Locate the cell with the specified text and output its [x, y] center coordinate. 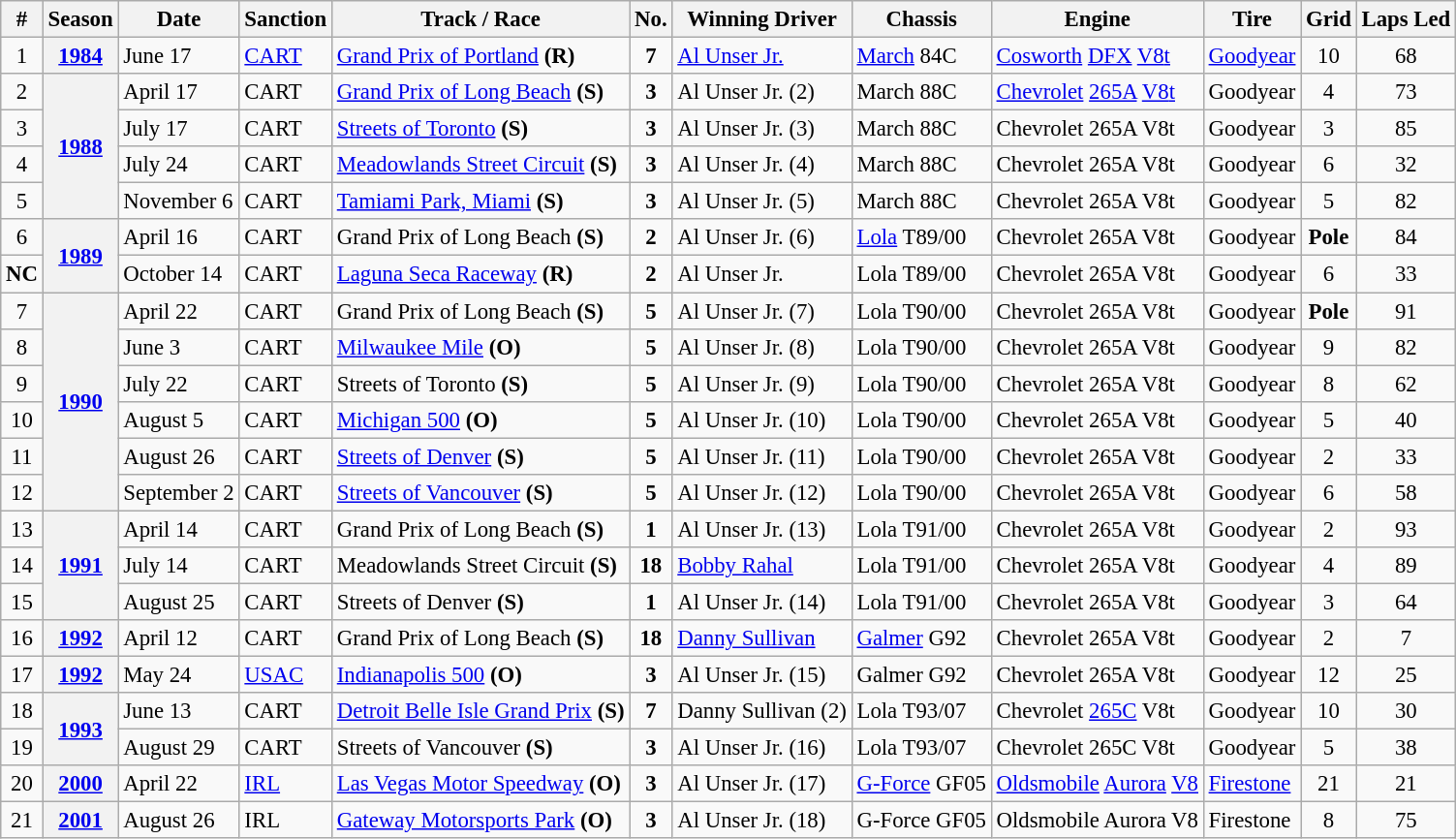
Al Unser Jr. (2) [761, 92]
Grid [1329, 19]
Al Unser Jr. (6) [761, 237]
Grand Prix of Portland (R) [480, 56]
Al Unser Jr. (11) [761, 456]
Gateway Motorsports Park (O) [480, 821]
Al Unser Jr. (10) [761, 419]
July 22 [178, 384]
64 [1406, 602]
Al Unser Jr. (8) [761, 347]
March 84C [921, 56]
1989 [80, 256]
30 [1406, 711]
Al Unser Jr. (18) [761, 821]
Al Unser Jr. (7) [761, 311]
Milwaukee Mile (O) [480, 347]
93 [1406, 529]
April 17 [178, 92]
July 17 [178, 129]
40 [1406, 419]
75 [1406, 821]
# [22, 19]
Date [178, 19]
No. [651, 19]
June 3 [178, 347]
September 2 [178, 493]
July 14 [178, 566]
91 [1406, 311]
20 [22, 784]
25 [1406, 675]
April 16 [178, 237]
April 12 [178, 638]
Laps Led [1406, 19]
Tire [1252, 19]
Sanction [285, 19]
84 [1406, 237]
November 6 [178, 202]
Las Vegas Motor Speedway (O) [480, 784]
62 [1406, 384]
68 [1406, 56]
Al Unser Jr. (16) [761, 748]
Laguna Seca Raceway (R) [480, 274]
17 [22, 675]
August 25 [178, 602]
Danny Sullivan [761, 638]
Track / Race [480, 19]
14 [22, 566]
38 [1406, 748]
1988 [80, 146]
Danny Sullivan (2) [761, 711]
Chassis [921, 19]
1993 [80, 729]
Al Unser Jr. (3) [761, 129]
Al Unser Jr. (4) [761, 165]
April 14 [178, 529]
Al Unser Jr. (15) [761, 675]
2000 [80, 784]
2001 [80, 821]
USAC [285, 675]
Cosworth DFX V8t [1097, 56]
19 [22, 748]
Al Unser Jr. (14) [761, 602]
Indianapolis 500 (O) [480, 675]
Engine [1097, 19]
July 24 [178, 165]
Winning Driver [761, 19]
11 [22, 456]
89 [1406, 566]
Al Unser Jr. (9) [761, 384]
73 [1406, 92]
June 17 [178, 56]
Al Unser Jr. (13) [761, 529]
October 14 [178, 274]
June 13 [178, 711]
15 [22, 602]
1991 [80, 566]
Bobby Rahal [761, 566]
Detroit Belle Isle Grand Prix (S) [480, 711]
1984 [80, 56]
58 [1406, 493]
16 [22, 638]
1990 [80, 402]
August 29 [178, 748]
Al Unser Jr. (5) [761, 202]
May 24 [178, 675]
Season [80, 19]
13 [22, 529]
Tamiami Park, Miami (S) [480, 202]
32 [1406, 165]
Michigan 500 (O) [480, 419]
August 5 [178, 419]
85 [1406, 129]
Al Unser Jr. (12) [761, 493]
NC [22, 274]
Al Unser Jr. (17) [761, 784]
